Find where the given text appears and provide that cell's center as (x, y) coordinate. 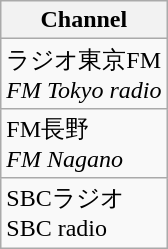
Channel (84, 20)
ラジオ東京FMFM Tokyo radio (84, 74)
SBCラジオSBC radio (84, 213)
FM長野FM Nagano (84, 143)
